Return [x, y] of the center of cell containing provided text 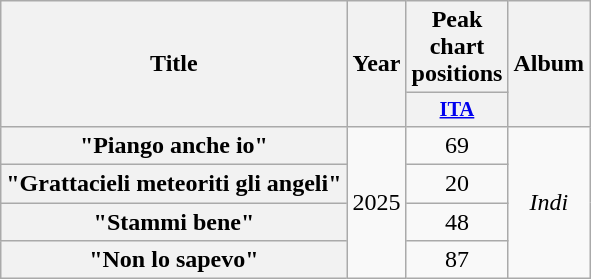
"Grattacieli meteoriti gli angeli" [174, 184]
2025 [376, 202]
"Piango anche io" [174, 145]
Year [376, 64]
87 [457, 260]
48 [457, 222]
Indi [549, 202]
Peak chart positions [457, 47]
"Stammi bene" [174, 222]
ITA [457, 110]
"Non lo sapevo" [174, 260]
Album [549, 64]
20 [457, 184]
Title [174, 64]
69 [457, 145]
